Capture the cell that displays the provided text and extract its (X, Y) central coordinate. 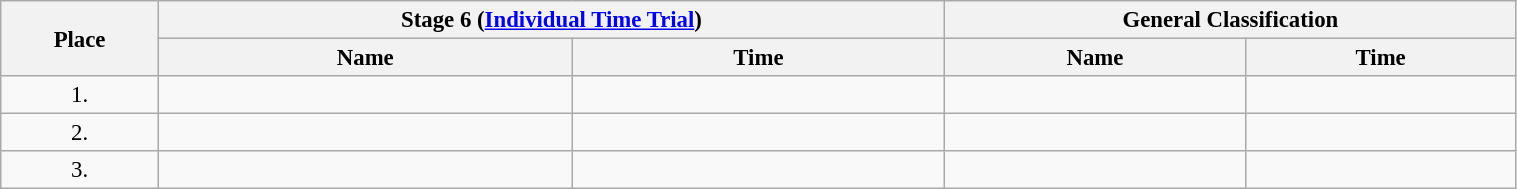
2. (80, 133)
Place (80, 38)
1. (80, 95)
General Classification (1230, 20)
Stage 6 (Individual Time Trial) (551, 20)
3. (80, 170)
